From the cell containing the given text, extract its center point as [x, y] coordinate. 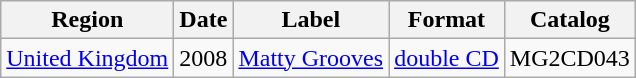
2008 [204, 58]
Label [311, 20]
Region [88, 20]
Catalog [570, 20]
double CD [447, 58]
Matty Grooves [311, 58]
Format [447, 20]
MG2CD043 [570, 58]
United Kingdom [88, 58]
Date [204, 20]
